Return the (x, y) coordinate for the center point of the cell that contains the specified text.  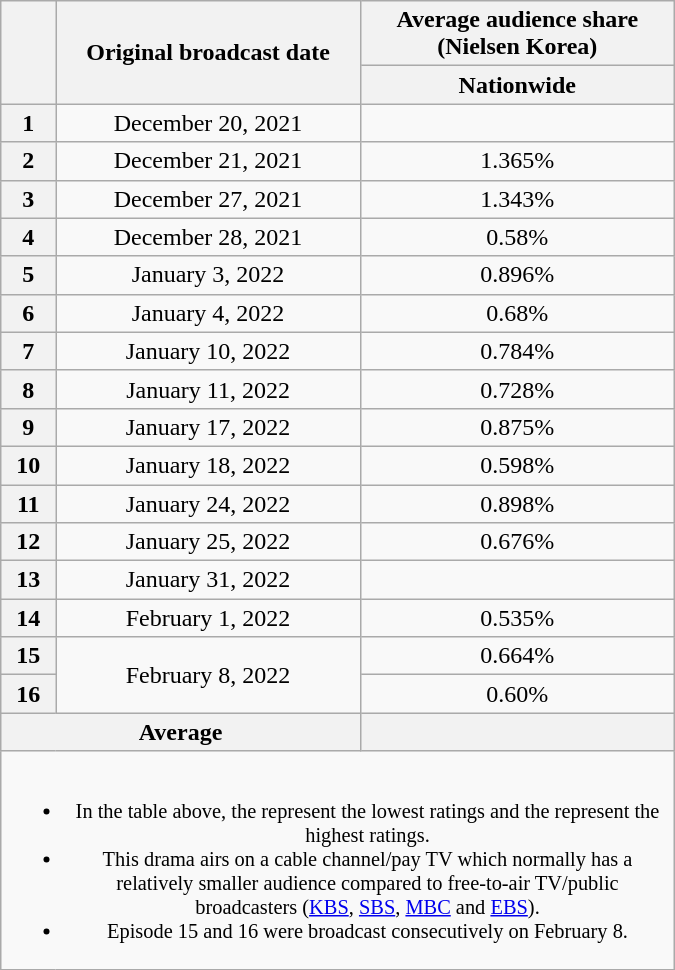
0.664% (517, 656)
14 (28, 618)
0.535% (517, 618)
10 (28, 465)
0.896% (517, 275)
6 (28, 313)
Average (181, 732)
4 (28, 237)
1.365% (517, 161)
January 25, 2022 (208, 542)
0.60% (517, 694)
5 (28, 275)
16 (28, 694)
January 17, 2022 (208, 427)
December 21, 2021 (208, 161)
January 18, 2022 (208, 465)
0.58% (517, 237)
0.875% (517, 427)
1.343% (517, 199)
12 (28, 542)
0.784% (517, 351)
1 (28, 123)
January 10, 2022 (208, 351)
0.68% (517, 313)
December 20, 2021 (208, 123)
0.898% (517, 503)
7 (28, 351)
January 3, 2022 (208, 275)
Average audience share(Nielsen Korea) (517, 34)
February 1, 2022 (208, 618)
February 8, 2022 (208, 675)
0.598% (517, 465)
0.728% (517, 389)
January 24, 2022 (208, 503)
13 (28, 580)
January 4, 2022 (208, 313)
9 (28, 427)
December 27, 2021 (208, 199)
Nationwide (517, 85)
January 31, 2022 (208, 580)
15 (28, 656)
3 (28, 199)
Original broadcast date (208, 52)
2 (28, 161)
11 (28, 503)
January 11, 2022 (208, 389)
0.676% (517, 542)
December 28, 2021 (208, 237)
8 (28, 389)
